Identify which cell holds the provided text, then report its [x, y] central coordinate. 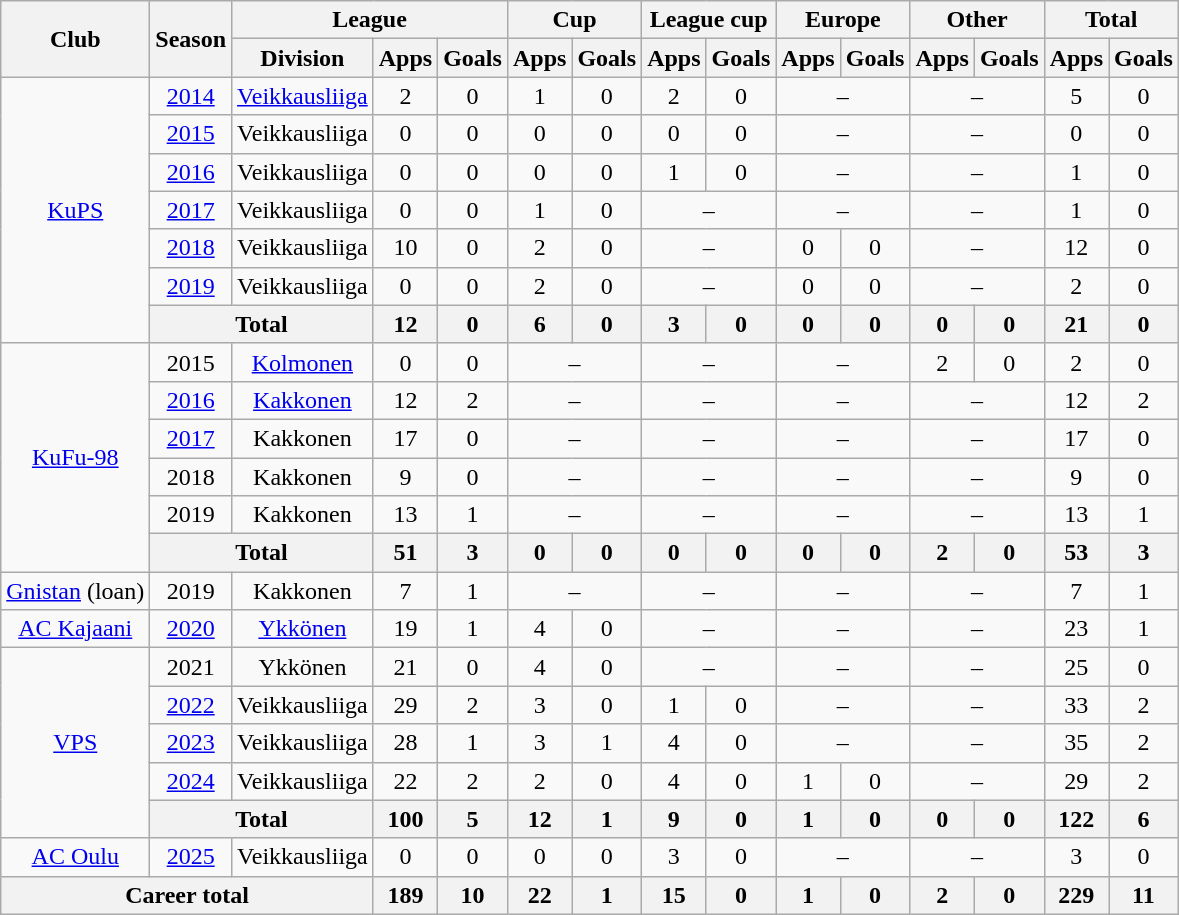
Club [76, 39]
Cup [574, 20]
AC Oulu [76, 857]
2024 [191, 781]
33 [1076, 705]
23 [1076, 629]
2020 [191, 629]
15 [674, 895]
Career total [187, 895]
League [370, 20]
League cup [709, 20]
35 [1076, 743]
Other [977, 20]
51 [405, 553]
2014 [191, 96]
KuFu-98 [76, 457]
19 [405, 629]
28 [405, 743]
25 [1076, 667]
2022 [191, 705]
Kolmonen [303, 362]
Division [303, 58]
53 [1076, 553]
AC Kajaani [76, 629]
Gnistan (loan) [76, 591]
100 [405, 819]
VPS [76, 743]
189 [405, 895]
Season [191, 39]
Europe [843, 20]
2021 [191, 667]
11 [1144, 895]
122 [1076, 819]
229 [1076, 895]
KuPS [76, 210]
2023 [191, 743]
2025 [191, 857]
